Output the (x, y) coordinate of the center of the cell containing the given text.  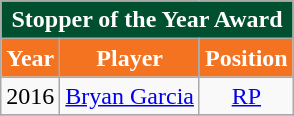
RP (246, 96)
Bryan Garcia (130, 96)
2016 (30, 96)
Player (130, 58)
Position (246, 58)
Stopper of the Year Award (147, 20)
Year (30, 58)
